Provide the (X, Y) coordinate of the cell's center where the given text is located.  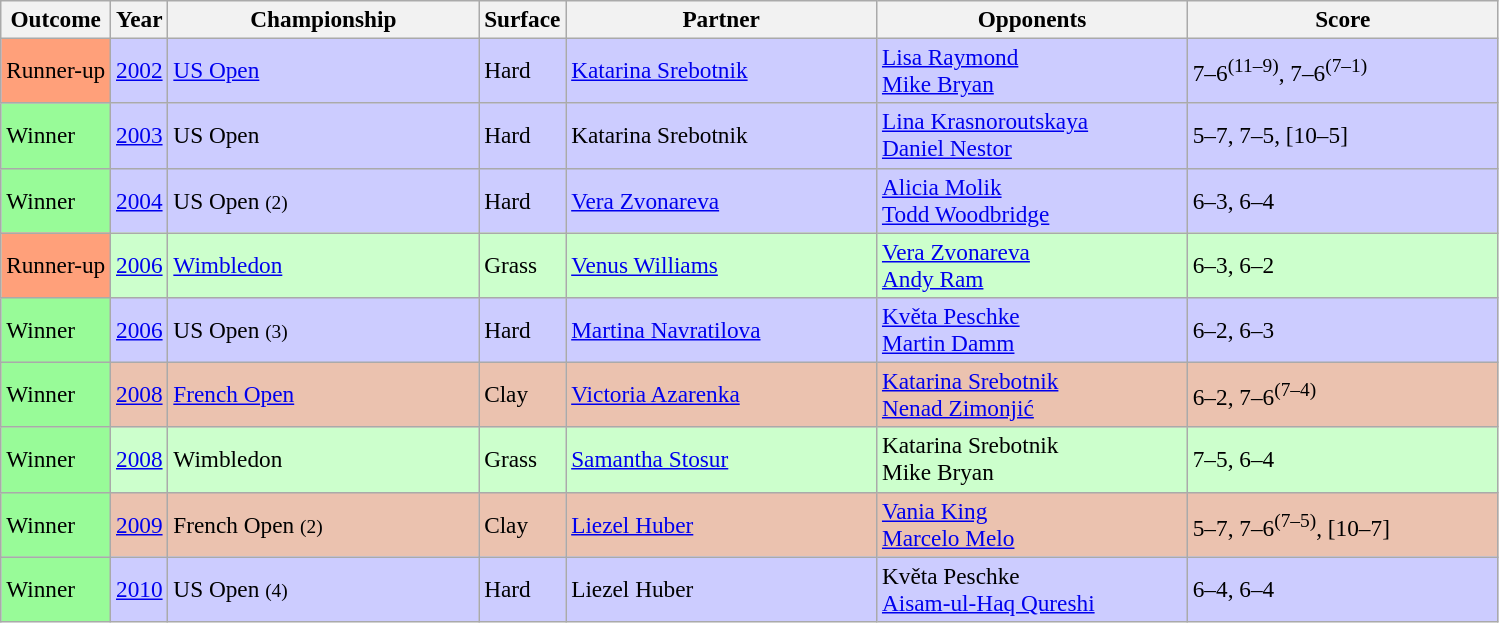
2002 (140, 70)
6–3, 6–4 (1342, 200)
6–2, 7–6(7–4) (1342, 394)
Surface (522, 19)
Vera Zvonareva (722, 200)
7–5, 6–4 (1342, 460)
Score (1342, 19)
Samantha Stosur (722, 460)
6–3, 6–2 (1342, 264)
Vera Zvonareva Andy Ram (1032, 264)
Alicia Molik Todd Woodbridge (1032, 200)
Championship (324, 19)
Lisa Raymond Mike Bryan (1032, 70)
Victoria Azarenka (722, 394)
Partner (722, 19)
Květa Peschke Martin Damm (1032, 330)
Venus Williams (722, 264)
Martina Navratilova (722, 330)
2010 (140, 588)
7–6(11–9), 7–6(7–1) (1342, 70)
Katarina Srebotnik Mike Bryan (1032, 460)
Opponents (1032, 19)
French Open (2) (324, 524)
6–2, 6–3 (1342, 330)
Vania King Marcelo Melo (1032, 524)
Katarina Srebotnik Nenad Zimonjić (1032, 394)
Outcome (56, 19)
US Open (2) (324, 200)
2003 (140, 136)
5–7, 7–5, [10–5] (1342, 136)
2009 (140, 524)
Květa Peschke Aisam-ul-Haq Qureshi (1032, 588)
US Open (3) (324, 330)
French Open (324, 394)
5–7, 7–6(7–5), [10–7] (1342, 524)
Lina Krasnoroutskaya Daniel Nestor (1032, 136)
2004 (140, 200)
US Open (4) (324, 588)
Year (140, 19)
6–4, 6–4 (1342, 588)
